Extract the (X, Y) coordinate from the center of the cell holding the provided text.  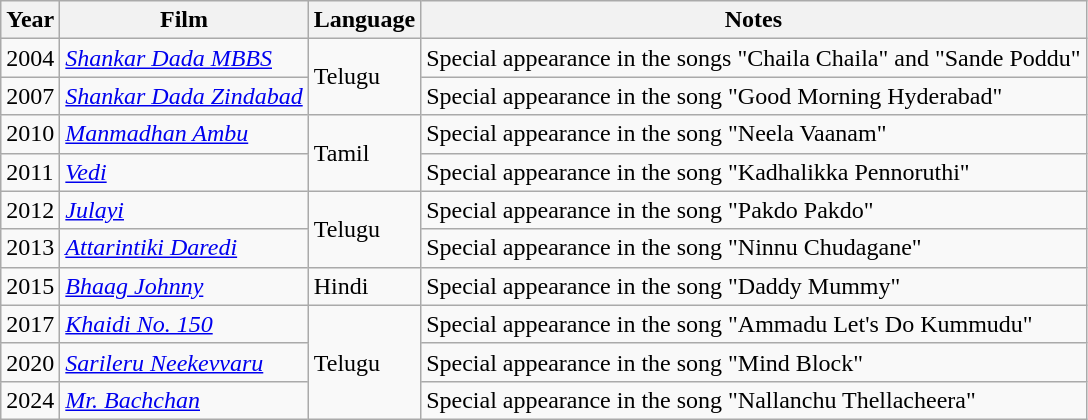
2013 (30, 248)
2010 (30, 134)
Special appearance in the song "Good Morning Hyderabad" (754, 96)
Special appearance in the song "Nallanchu Thellacheera" (754, 400)
Notes (754, 20)
Special appearance in the songs "Chaila Chaila" and "Sande Poddu" (754, 58)
2011 (30, 172)
Bhaag Johnny (184, 286)
Attarintiki Daredi (184, 248)
Shankar Dada Zindabad (184, 96)
Manmadhan Ambu (184, 134)
2004 (30, 58)
2020 (30, 362)
Hindi (364, 286)
Khaidi No. 150 (184, 324)
Sarileru Neekevvaru (184, 362)
Special appearance in the song "Mind Block" (754, 362)
Special appearance in the song "Neela Vaanam" (754, 134)
Special appearance in the song "Pakdo Pakdo" (754, 210)
Special appearance in the song "Ammadu Let's Do Kummudu" (754, 324)
Language (364, 20)
Special appearance in the song "Daddy Mummy" (754, 286)
Vedi (184, 172)
2015 (30, 286)
Special appearance in the song "Kadhalikka Pennoruthi" (754, 172)
Tamil (364, 153)
2024 (30, 400)
2007 (30, 96)
Film (184, 20)
Special appearance in the song "Ninnu Chudagane" (754, 248)
2012 (30, 210)
Mr. Bachchan (184, 400)
2017 (30, 324)
Shankar Dada MBBS (184, 58)
Year (30, 20)
Julayi (184, 210)
